Extract the (X, Y) coordinate from the center of the cell holding the provided text.  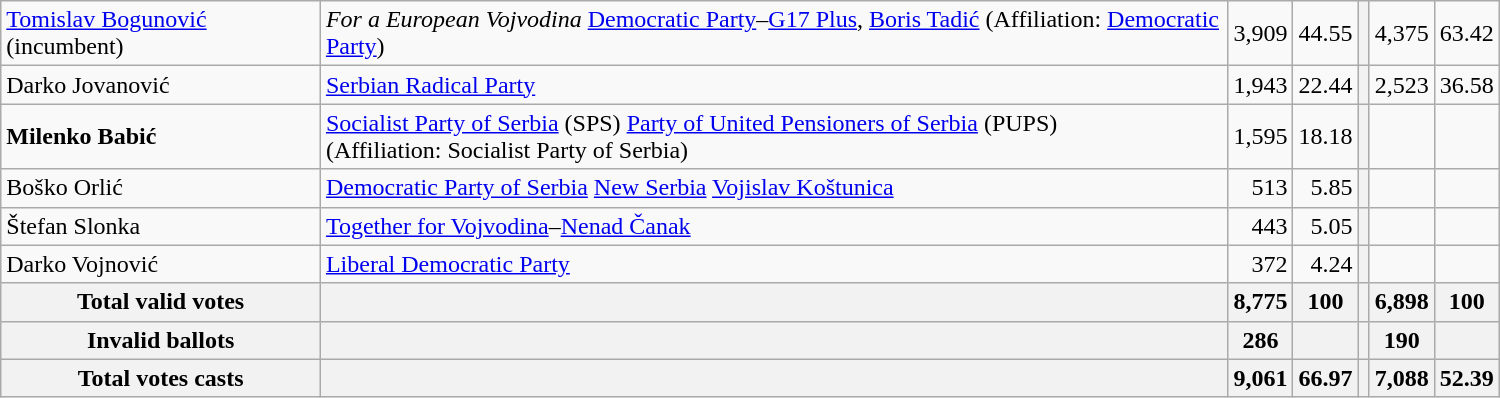
3,909 (1260, 34)
513 (1260, 188)
Štefan Slonka (161, 226)
Serbian Radical Party (774, 85)
Tomislav Bogunović (incumbent) (161, 34)
18.18 (1326, 136)
Milenko Babić (161, 136)
7,088 (1402, 378)
66.97 (1326, 378)
Darko Jovanović (161, 85)
Democratic Party of Serbia New Serbia Vojislav Koštunica (774, 188)
Together for Vojvodina–Nenad Čanak (774, 226)
2,523 (1402, 85)
Liberal Democratic Party (774, 264)
63.42 (1466, 34)
Total valid votes (161, 302)
5.85 (1326, 188)
6,898 (1402, 302)
44.55 (1326, 34)
4,375 (1402, 34)
Socialist Party of Serbia (SPS) Party of United Pensioners of Serbia (PUPS)(Affiliation: Socialist Party of Serbia) (774, 136)
36.58 (1466, 85)
52.39 (1466, 378)
5.05 (1326, 226)
443 (1260, 226)
1,943 (1260, 85)
22.44 (1326, 85)
1,595 (1260, 136)
9,061 (1260, 378)
Darko Vojnović (161, 264)
For a European Vojvodina Democratic Party–G17 Plus, Boris Tadić (Affiliation: Democratic Party) (774, 34)
286 (1260, 340)
372 (1260, 264)
Invalid ballots (161, 340)
8,775 (1260, 302)
4.24 (1326, 264)
Total votes casts (161, 378)
190 (1402, 340)
Boško Orlić (161, 188)
